For the text-containing cell, return its midpoint in [x, y] coordinate format. 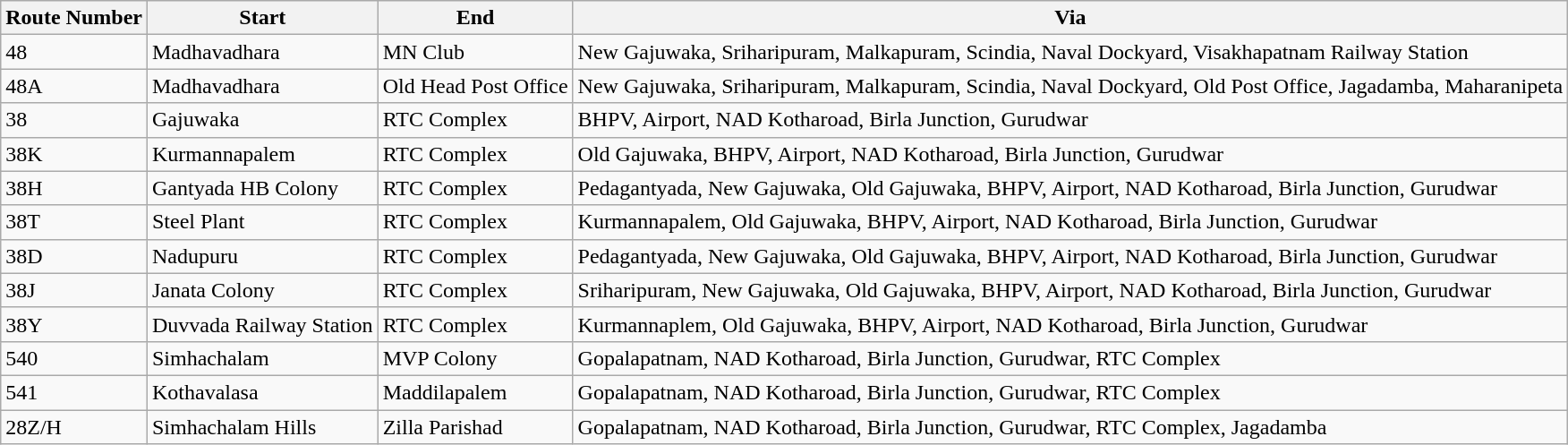
28Z/H [74, 427]
Maddilapalem [475, 392]
Zilla Parishad [475, 427]
48 [74, 52]
38D [74, 256]
Duvvada Railway Station [262, 324]
540 [74, 358]
Old Gajuwaka, BHPV, Airport, NAD Kotharoad, Birla Junction, Gurudwar [1070, 154]
48A [74, 86]
38J [74, 290]
Simhachalam Hills [262, 427]
BHPV, Airport, NAD Kotharoad, Birla Junction, Gurudwar [1070, 120]
End [475, 18]
Route Number [74, 18]
Kothavalasa [262, 392]
38Y [74, 324]
Gantyada HB Colony [262, 188]
Janata Colony [262, 290]
Simhachalam [262, 358]
Via [1070, 18]
Sriharipuram, New Gajuwaka, Old Gajuwaka, BHPV, Airport, NAD Kotharoad, Birla Junction, Gurudwar [1070, 290]
Steel Plant [262, 222]
38T [74, 222]
Kurmannaplem, Old Gajuwaka, BHPV, Airport, NAD Kotharoad, Birla Junction, Gurudwar [1070, 324]
Gajuwaka [262, 120]
Kurmannapalem, Old Gajuwaka, BHPV, Airport, NAD Kotharoad, Birla Junction, Gurudwar [1070, 222]
Start [262, 18]
Nadupuru [262, 256]
MN Club [475, 52]
Old Head Post Office [475, 86]
MVP Colony [475, 358]
541 [74, 392]
Gopalapatnam, NAD Kotharoad, Birla Junction, Gurudwar, RTC Complex, Jagadamba [1070, 427]
38K [74, 154]
New Gajuwaka, Sriharipuram, Malkapuram, Scindia, Naval Dockyard, Old Post Office, Jagadamba, Maharanipeta [1070, 86]
New Gajuwaka, Sriharipuram, Malkapuram, Scindia, Naval Dockyard, Visakhapatnam Railway Station [1070, 52]
38 [74, 120]
38H [74, 188]
Kurmannapalem [262, 154]
